Output the (X, Y) coordinate of the center of the cell containing the given text.  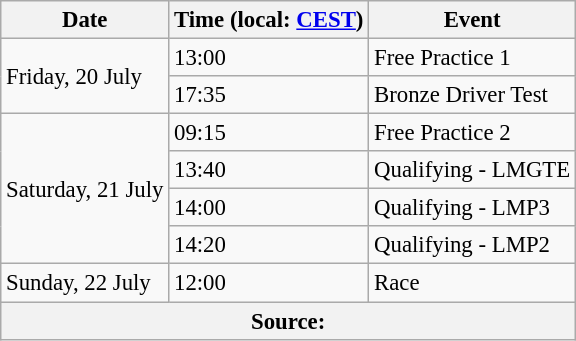
14:00 (269, 208)
Bronze Driver Test (472, 95)
Date (85, 20)
Free Practice 1 (472, 58)
14:20 (269, 245)
Qualifying - LMGTE (472, 170)
Sunday, 22 July (85, 283)
Free Practice 2 (472, 133)
17:35 (269, 95)
13:00 (269, 58)
Source: (288, 321)
Time (local: CEST) (269, 20)
12:00 (269, 283)
Event (472, 20)
Friday, 20 July (85, 76)
Race (472, 283)
09:15 (269, 133)
Saturday, 21 July (85, 189)
13:40 (269, 170)
Qualifying - LMP2 (472, 245)
Qualifying - LMP3 (472, 208)
